Provide the (X, Y) coordinate of the cell's center where the given text is located.  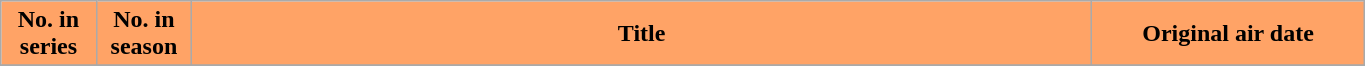
Original air date (1228, 34)
No. inseason (144, 34)
No. inseries (48, 34)
Title (642, 34)
